Identify which cell holds the provided text, then report its [x, y] central coordinate. 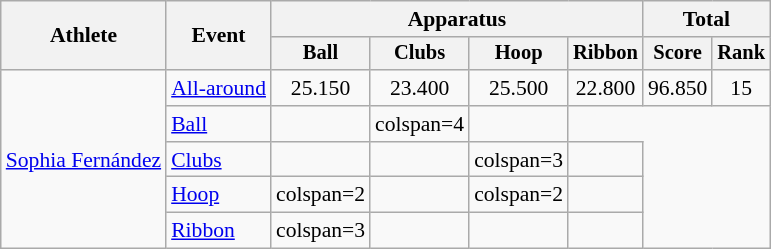
23.400 [420, 88]
Apparatus [457, 19]
Rank [741, 54]
Score [678, 54]
All-around [218, 88]
Athlete [84, 36]
Event [218, 36]
15 [741, 88]
colspan=4 [420, 124]
Sophia Fernández [84, 159]
22.800 [606, 88]
25.150 [320, 88]
96.850 [678, 88]
Total [706, 19]
25.500 [518, 88]
